Detect which cell encompasses the target text, then output its (X, Y) center coordinate. 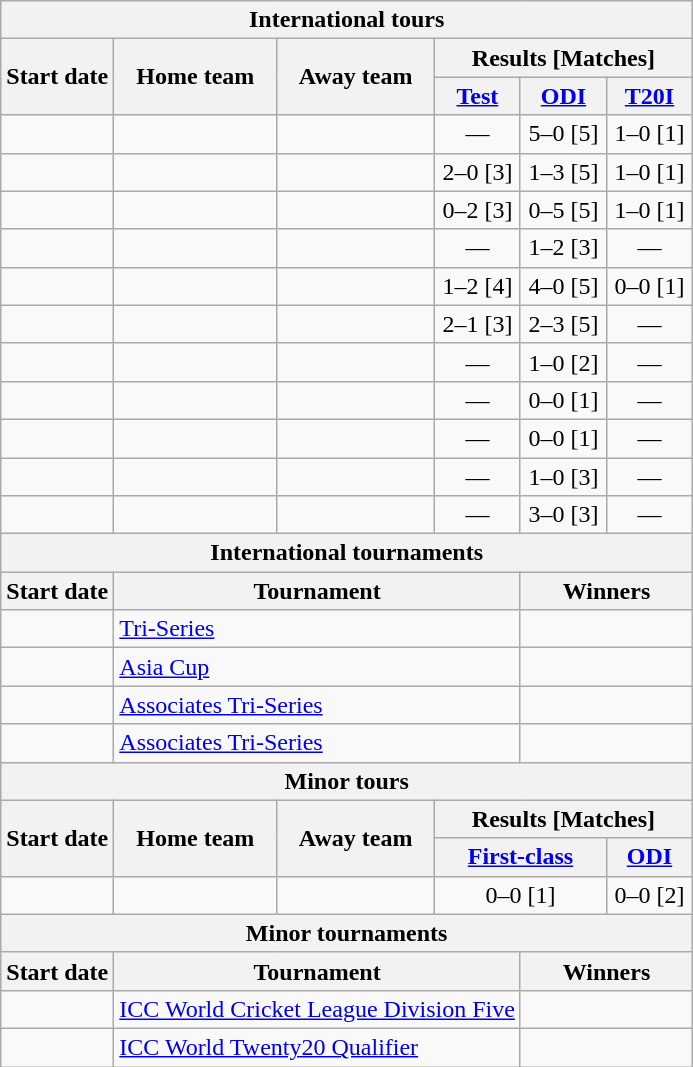
0–5 [5] (563, 210)
1–3 [5] (563, 172)
2–0 [3] (477, 172)
3–0 [3] (563, 515)
Asia Cup (318, 667)
2–3 [5] (563, 324)
Tri-Series (318, 629)
Minor tournaments (347, 933)
Test (477, 96)
0–2 [3] (477, 210)
4–0 [5] (563, 286)
First-class (520, 857)
International tournaments (347, 553)
ICC World Cricket League Division Five (318, 1009)
1–0 [3] (563, 477)
International tours (347, 20)
ICC World Twenty20 Qualifier (318, 1047)
Minor tours (347, 781)
1–0 [2] (563, 362)
0–0 [2] (649, 895)
T20I (649, 96)
2–1 [3] (477, 324)
1–2 [3] (563, 248)
1–2 [4] (477, 286)
5–0 [5] (563, 134)
